Pinpoint the cell where the given text exists, returning its [X, Y] midpoint coordinate. 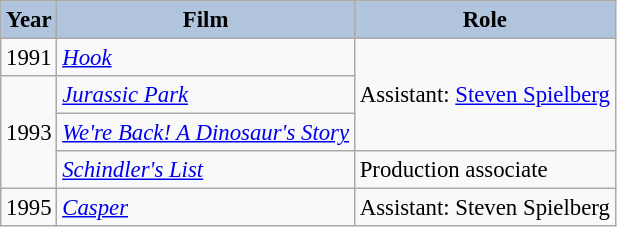
Hook [206, 58]
Production associate [484, 170]
Schindler's List [206, 170]
1993 [29, 132]
Film [206, 20]
Casper [206, 208]
Year [29, 20]
Role [484, 20]
We're Back! A Dinosaur's Story [206, 133]
1995 [29, 208]
1991 [29, 58]
Jurassic Park [206, 95]
